Provide the [X, Y] coordinate of the cell's center where the given text is located.  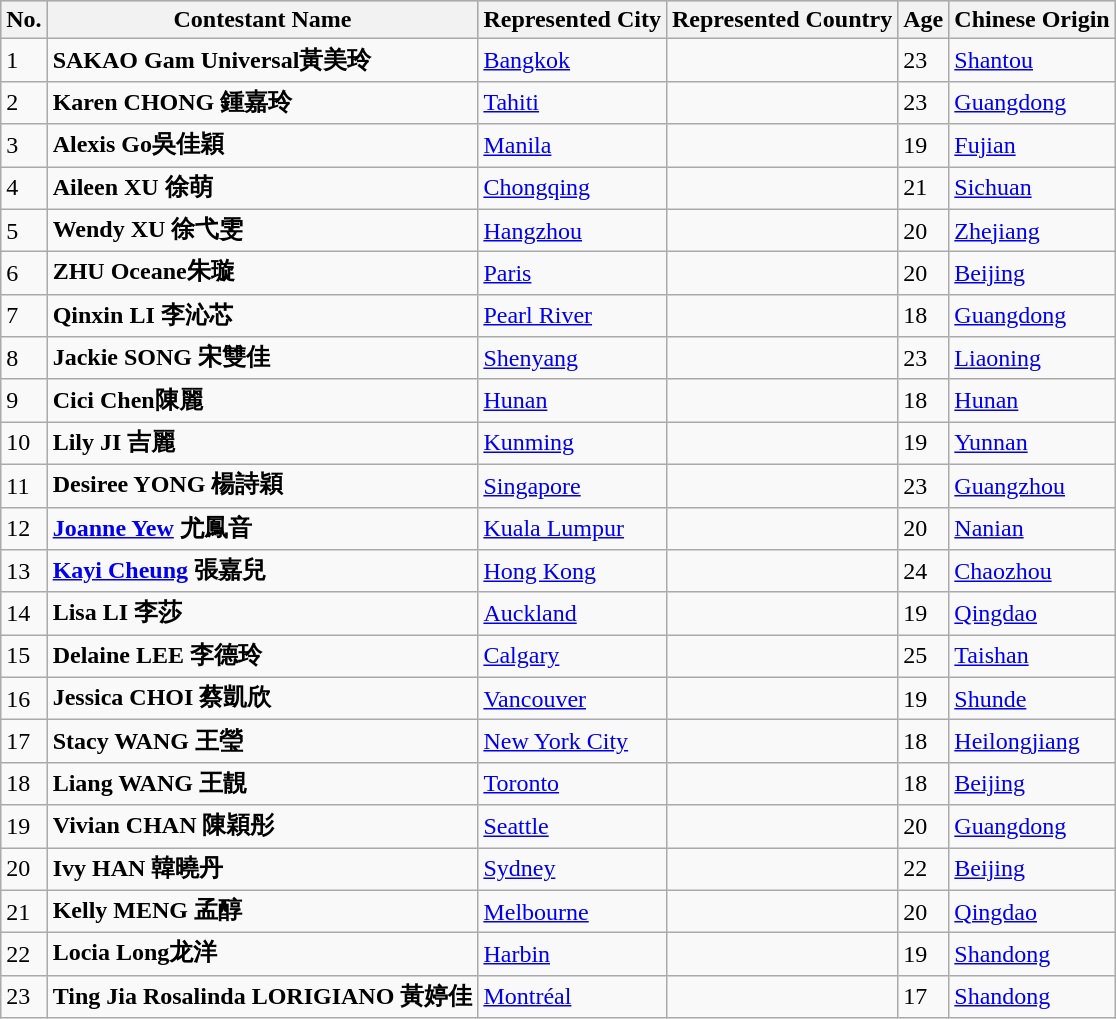
Ting Jia Rosalinda LORIGIANO 黃婷佳 [262, 996]
Represented Country [782, 20]
Nanian [1032, 528]
7 [24, 316]
Harbin [572, 954]
ZHU Oceane朱璇 [262, 274]
Heilongjiang [1032, 742]
Seattle [572, 826]
8 [24, 358]
Desiree YONG 楊詩穎 [262, 486]
Kelly MENG 孟醇 [262, 912]
Vancouver [572, 698]
Sydney [572, 870]
4 [24, 188]
Karen CHONG 鍾嘉玲 [262, 102]
Joanne Yew 尤鳳音 [262, 528]
10 [24, 444]
Shunde [1032, 698]
Manila [572, 146]
13 [24, 572]
Shantou [1032, 60]
Kayi Cheung 張嘉兒 [262, 572]
3 [24, 146]
Hangzhou [572, 230]
Hong Kong [572, 572]
Yunnan [1032, 444]
Cici Chen陳麗 [262, 400]
Guangzhou [1032, 486]
Locia Long龙洋 [262, 954]
Bangkok [572, 60]
Alexis Go吳佳穎 [262, 146]
Taishan [1032, 656]
Vivian CHAN 陳穎彤 [262, 826]
Qinxin LI 李沁芯 [262, 316]
Age [924, 20]
11 [24, 486]
Contestant Name [262, 20]
No. [24, 20]
15 [24, 656]
Aileen XU 徐萌 [262, 188]
Jessica CHOI 蔡凱欣 [262, 698]
Stacy WANG 王瑩 [262, 742]
2 [24, 102]
New York City [572, 742]
Ivy HAN 韓曉丹 [262, 870]
Montréal [572, 996]
14 [24, 614]
24 [924, 572]
Liang WANG 王靚 [262, 784]
9 [24, 400]
12 [24, 528]
Lily JI 吉麗 [262, 444]
Liaoning [1032, 358]
Sichuan [1032, 188]
Delaine LEE 李德玲 [262, 656]
1 [24, 60]
6 [24, 274]
Tahiti [572, 102]
Melbourne [572, 912]
Fujian [1032, 146]
Lisa LI 李莎 [262, 614]
SAKAO Gam Universal黃美玲 [262, 60]
Pearl River [572, 316]
Wendy XU 徐弋雯 [262, 230]
16 [24, 698]
5 [24, 230]
Chongqing [572, 188]
Represented City [572, 20]
Kuala Lumpur [572, 528]
Paris [572, 274]
Kunming [572, 444]
Chaozhou [1032, 572]
Chinese Origin [1032, 20]
Zhejiang [1032, 230]
Toronto [572, 784]
25 [924, 656]
Calgary [572, 656]
Singapore [572, 486]
Auckland [572, 614]
Jackie SONG 宋雙佳 [262, 358]
Shenyang [572, 358]
